Provide the (x, y) coordinate of the cell's center where the given text is located.  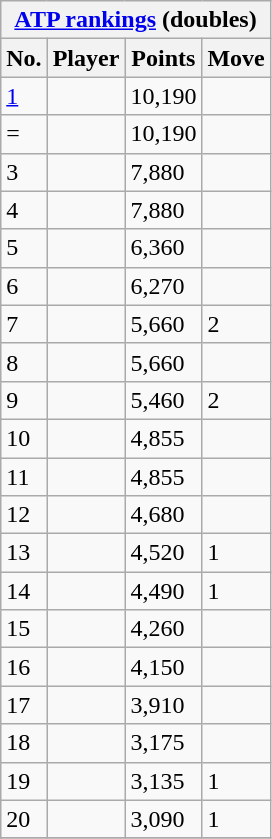
No. (24, 58)
18 (24, 743)
10 (24, 438)
3,175 (164, 743)
6,360 (164, 248)
11 (24, 477)
5,460 (164, 400)
3,910 (164, 705)
9 (24, 400)
6,270 (164, 286)
3,090 (164, 819)
14 (24, 591)
12 (24, 515)
3,135 (164, 781)
4,260 (164, 629)
4,520 (164, 553)
16 (24, 667)
ATP rankings (doubles) (136, 20)
4,150 (164, 667)
15 (24, 629)
4,490 (164, 591)
17 (24, 705)
8 (24, 362)
20 (24, 819)
7 (24, 324)
13 (24, 553)
Move (236, 58)
Points (164, 58)
4 (24, 210)
19 (24, 781)
Player (86, 58)
4,680 (164, 515)
5 (24, 248)
6 (24, 286)
3 (24, 172)
= (24, 134)
